Pinpoint the cell where the given text exists, returning its (X, Y) midpoint coordinate. 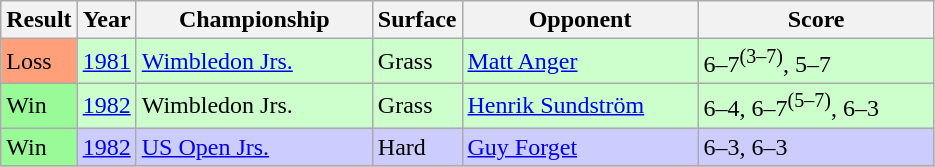
Hard (417, 147)
1981 (106, 62)
Loss (39, 62)
Score (816, 20)
Surface (417, 20)
Guy Forget (580, 147)
Opponent (580, 20)
6–4, 6–7(5–7), 6–3 (816, 106)
Year (106, 20)
Henrik Sundström (580, 106)
Matt Anger (580, 62)
6–7(3–7), 5–7 (816, 62)
Result (39, 20)
Championship (254, 20)
US Open Jrs. (254, 147)
6–3, 6–3 (816, 147)
